Return [x, y] of the center of cell containing provided text 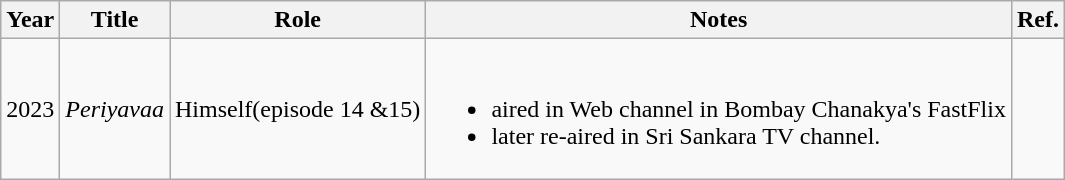
Title [115, 20]
2023 [30, 109]
Ref. [1038, 20]
aired in Web channel in Bombay Chanakya's FastFlixlater re-aired in Sri Sankara TV channel. [719, 109]
Year [30, 20]
Notes [719, 20]
Role [298, 20]
Periyavaa [115, 109]
Himself(episode 14 &15) [298, 109]
